Extract the [X, Y] coordinate from the center of the cell holding the provided text.  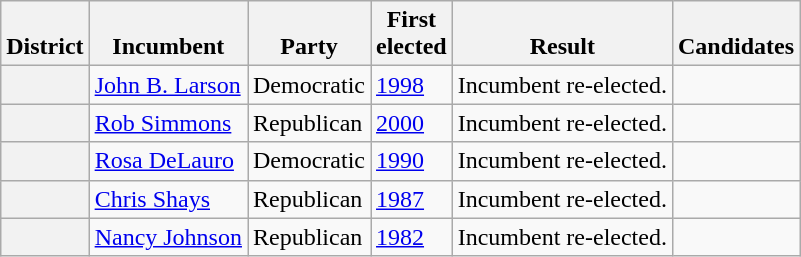
1990 [411, 161]
Incumbent [168, 34]
Rosa DeLauro [168, 161]
Rob Simmons [168, 123]
1982 [411, 237]
John B. Larson [168, 85]
Candidates [736, 34]
Result [562, 34]
1987 [411, 199]
1998 [411, 85]
Chris Shays [168, 199]
Nancy Johnson [168, 237]
2000 [411, 123]
District [45, 34]
Party [310, 34]
Firstelected [411, 34]
